Search for the cell housing the specified text and yield its [x, y] center coordinate. 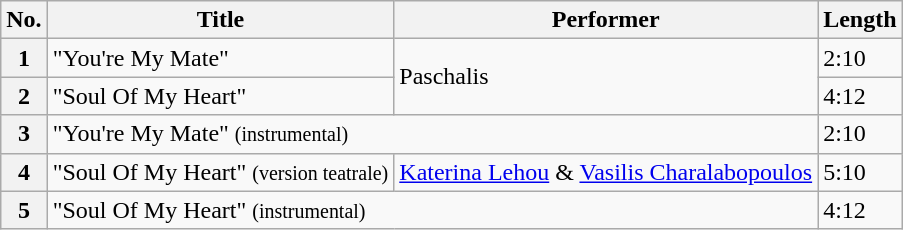
"You're My Mate" [220, 58]
"Soul Of My Heart" (version teatrale) [220, 172]
Katerina Lehou & Vasilis Charalabopoulos [606, 172]
4 [24, 172]
"Soul Of My Heart" (instrumental) [432, 210]
3 [24, 134]
Paschalis [606, 77]
5 [24, 210]
Title [220, 20]
2 [24, 96]
1 [24, 58]
5:10 [860, 172]
"You're My Mate" (instrumental) [432, 134]
Length [860, 20]
No. [24, 20]
"Soul Of My Heart" [220, 96]
Performer [606, 20]
